Pinpoint the cell where the given text exists, returning its [x, y] midpoint coordinate. 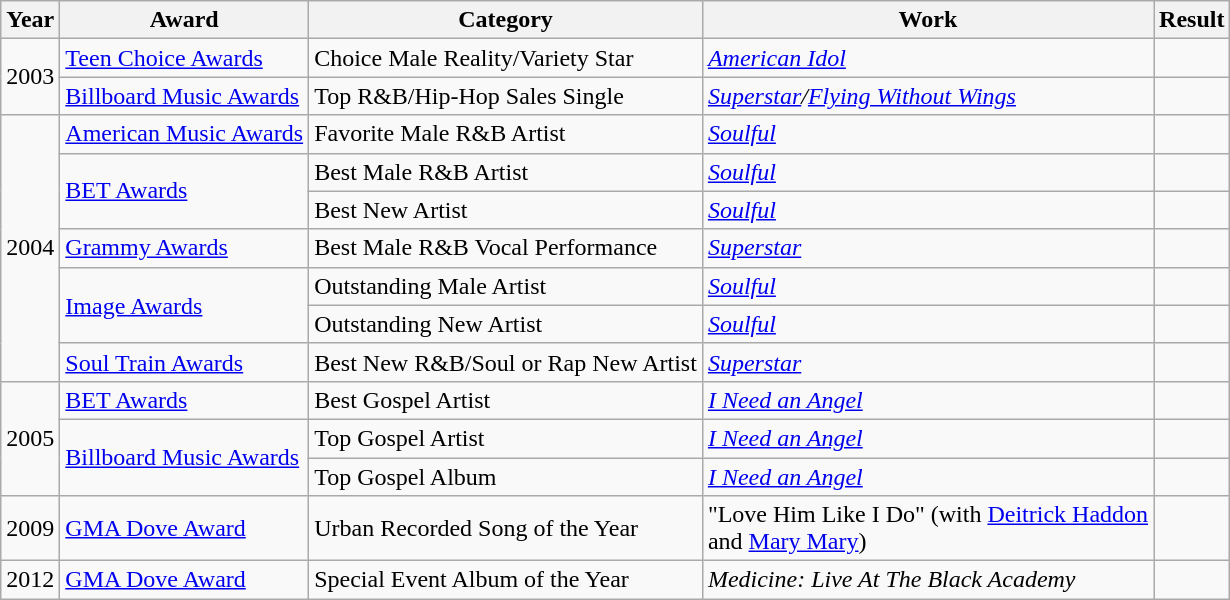
Image Awards [184, 305]
Outstanding New Artist [506, 324]
Soul Train Awards [184, 362]
Work [928, 20]
Best Gospel Artist [506, 400]
Choice Male Reality/Variety Star [506, 58]
Teen Choice Awards [184, 58]
Top R&B/Hip-Hop Sales Single [506, 96]
Result [1192, 20]
Best Male R&B Vocal Performance [506, 248]
Urban Recorded Song of the Year [506, 528]
2009 [30, 528]
Top Gospel Artist [506, 438]
American Idol [928, 58]
Category [506, 20]
Best New R&B/Soul or Rap New Artist [506, 362]
Grammy Awards [184, 248]
Top Gospel Album [506, 477]
"Love Him Like I Do" (with Deitrick Haddonand Mary Mary) [928, 528]
Year [30, 20]
American Music Awards [184, 134]
2003 [30, 77]
Superstar/Flying Without Wings [928, 96]
2012 [30, 580]
Medicine: Live At The Black Academy [928, 580]
Best Male R&B Artist [506, 172]
Outstanding Male Artist [506, 286]
2004 [30, 248]
Special Event Album of the Year [506, 580]
2005 [30, 438]
Best New Artist [506, 210]
Favorite Male R&B Artist [506, 134]
Award [184, 20]
